From the cell containing the given text, extract its center point as (x, y) coordinate. 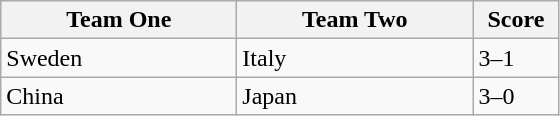
Sweden (119, 58)
Team One (119, 20)
3–0 (516, 96)
Italy (355, 58)
Japan (355, 96)
3–1 (516, 58)
Team Two (355, 20)
Score (516, 20)
China (119, 96)
